Capture the cell that displays the provided text and extract its [x, y] central coordinate. 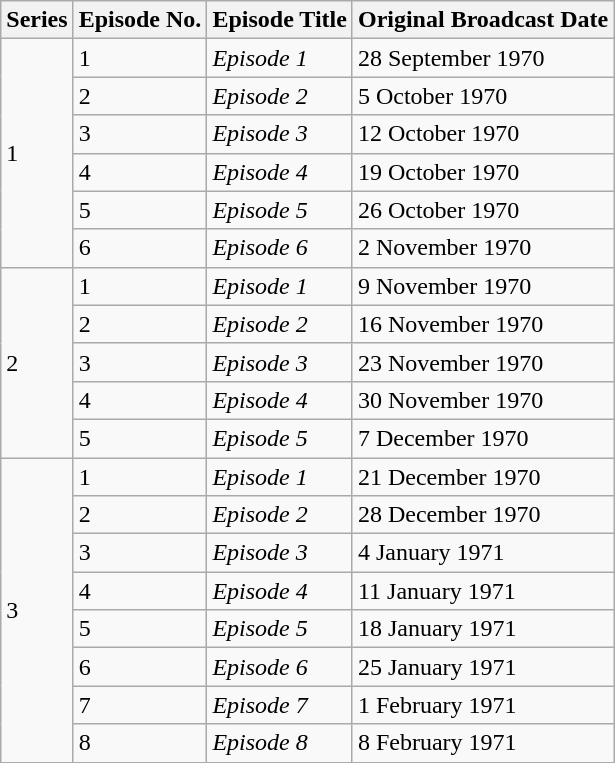
Series [37, 20]
16 November 1970 [482, 324]
Episode No. [140, 20]
21 December 1970 [482, 477]
7 December 1970 [482, 438]
23 November 1970 [482, 362]
4 January 1971 [482, 553]
Episode 8 [280, 743]
28 September 1970 [482, 58]
8 February 1971 [482, 743]
Original Broadcast Date [482, 20]
1 February 1971 [482, 705]
11 January 1971 [482, 591]
Episode Title [280, 20]
12 October 1970 [482, 134]
8 [140, 743]
30 November 1970 [482, 400]
18 January 1971 [482, 629]
2 November 1970 [482, 248]
28 December 1970 [482, 515]
5 October 1970 [482, 96]
26 October 1970 [482, 210]
19 October 1970 [482, 172]
9 November 1970 [482, 286]
7 [140, 705]
25 January 1971 [482, 667]
Episode 7 [280, 705]
